Provide the (X, Y) coordinate of the cell's center where the given text is located.  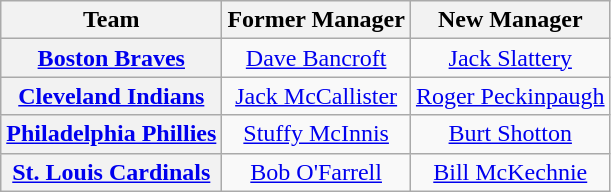
Philadelphia Phillies (112, 134)
Team (112, 20)
Bob O'Farrell (316, 172)
Jack Slattery (510, 58)
Jack McCallister (316, 96)
St. Louis Cardinals (112, 172)
Bill McKechnie (510, 172)
Burt Shotton (510, 134)
Cleveland Indians (112, 96)
New Manager (510, 20)
Dave Bancroft (316, 58)
Stuffy McInnis (316, 134)
Former Manager (316, 20)
Boston Braves (112, 58)
Roger Peckinpaugh (510, 96)
